Provide the (x, y) coordinate of the cell's center where the given text is located.  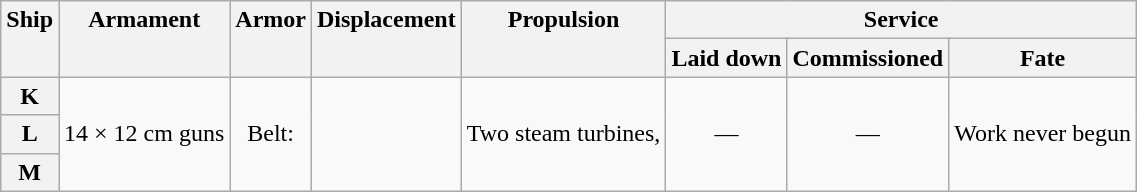
Service (902, 20)
Ship (30, 39)
L (30, 134)
Displacement (386, 39)
Two steam turbines, (564, 134)
Laid down (726, 58)
K (30, 96)
Armor (271, 39)
Belt: (271, 134)
14 × 12 cm guns (144, 134)
Armament (144, 39)
Work never begun (1043, 134)
Commissioned (868, 58)
M (30, 172)
Fate (1043, 58)
Propulsion (564, 39)
